From the cell containing the given text, extract its center point as (x, y) coordinate. 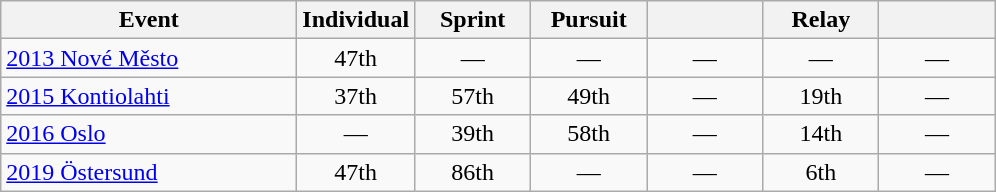
6th (821, 172)
2016 Oslo (149, 134)
Event (149, 20)
Relay (821, 20)
57th (473, 96)
49th (589, 96)
2019 Östersund (149, 172)
19th (821, 96)
86th (473, 172)
37th (356, 96)
Individual (356, 20)
Sprint (473, 20)
58th (589, 134)
39th (473, 134)
2015 Kontiolahti (149, 96)
14th (821, 134)
2013 Nové Město (149, 58)
Pursuit (589, 20)
